Pinpoint the cell where the given text exists, returning its [x, y] midpoint coordinate. 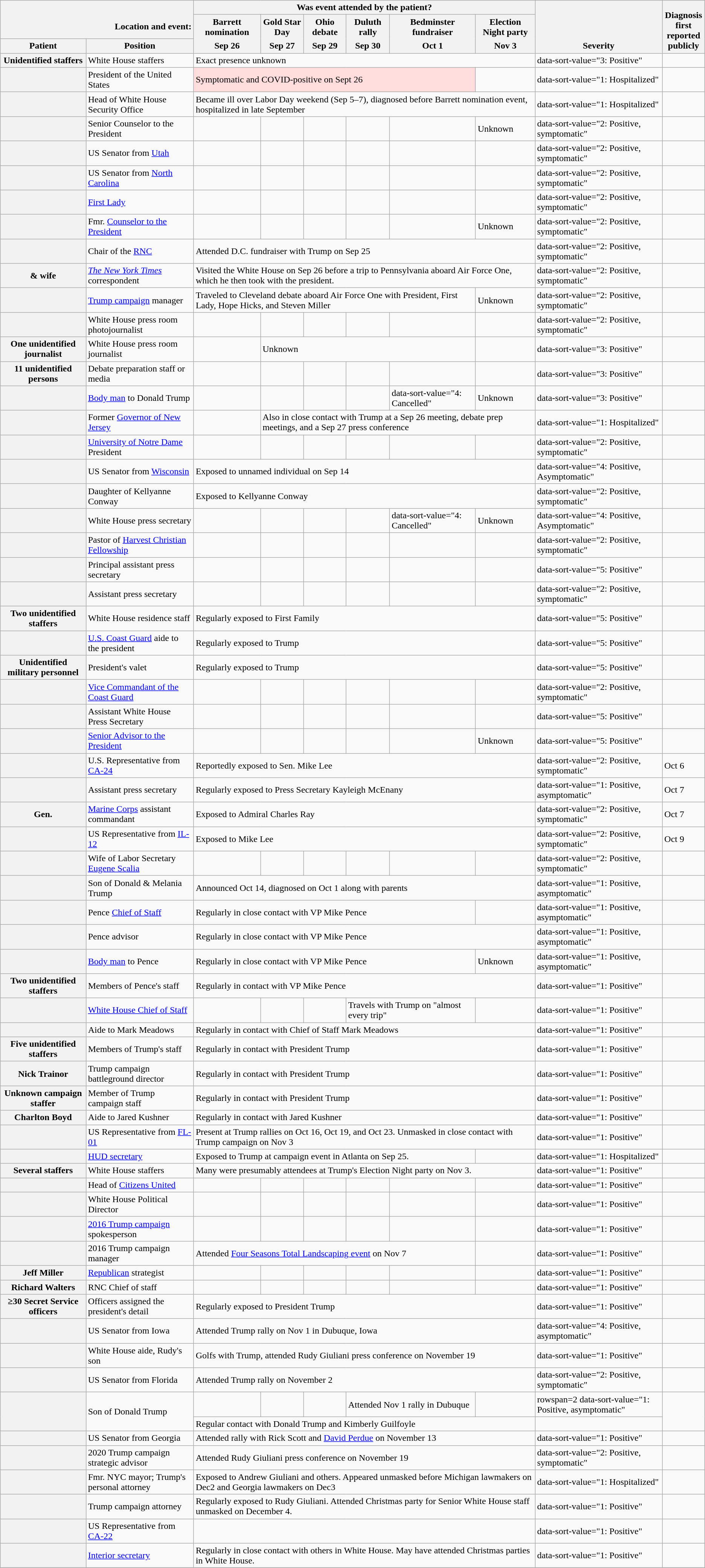
President of the United States [140, 80]
Exposed to Admiral Charles Ray [364, 814]
Body man to Donald Trump [140, 398]
Diagnosis first reported publicly [684, 27]
White House press room journalist [140, 349]
Also in close contact with Trump at a Sep 26 meeting, debate prep meetings, and a Sep 27 press conference [398, 422]
University of Notre Dame President [140, 447]
Gold Star Day [282, 27]
Exposed to Kellyanne Conway [364, 496]
Ohio debate [325, 27]
Wife of Labor Secretary Eugene Scalia [140, 863]
U.S. Coast Guard aide to the president [140, 643]
Regularly exposed to President Trump [364, 1307]
Head of Citizens United [140, 1185]
Body man to Pence [140, 961]
Principal assistant press secretary [140, 569]
2016 Trump campaign manager [140, 1253]
Richard Walters [43, 1287]
White House aide, Rudy's son [140, 1356]
Members of Trump's staff [140, 1049]
Traveled to Cleveland debate aboard Air Force One with President, First Lady, Hope Hicks, and Steven Miller [334, 300]
Oct 9 [684, 839]
Senior Counselor to the President [140, 129]
Exposed to unnamed individual on Sep 14 [364, 471]
Unidentified staffers [43, 60]
Symptomatic and COVID-positive on Sept 26 [334, 80]
Sep 29 [325, 46]
Five unidentified staffers [43, 1049]
White House press room photojournalist [140, 324]
US Senator from Florida [140, 1380]
Vice Commandant of the Coast Guard [140, 692]
Gen. [43, 814]
US Senator from Utah [140, 153]
Many were presumably attendees at Trump's Election Night party on Nov 3. [364, 1171]
Exposed to Mike Lee [364, 839]
2020 Trump campaign strategic advisor [140, 1457]
Members of Pence's staff [140, 986]
Jeff Miller [43, 1273]
Position [140, 46]
US Representative from CA-22 [140, 1531]
Sep 30 [368, 46]
Bedminster fundraiser [432, 27]
President's valet [140, 668]
US Representative from FL-01 [140, 1137]
Aide to Jared Kushner [140, 1117]
Regularly exposed to Press Secretary Kayleigh McEnany [364, 790]
Pence Chief of Staff [140, 912]
Present at Trump rallies on Oct 16, Oct 19, and Oct 23. Unmasked in close contact with Trump campaign on Nov 3 [364, 1137]
Exposed to Andrew Giuliani and others. Appeared unmasked before Michigan lawmakers on Dec2 and Georgia lawmakers on Dec3 [364, 1482]
Fmr. NYC mayor; Trump's personal attorney [140, 1482]
Attended Trump rally on Nov 1 in Dubuque, Iowa [364, 1331]
White House press secretary [140, 520]
Member of Trump campaign staff [140, 1098]
Regularly in contact with Jared Kushner [364, 1117]
≥30 Secret Service officers [43, 1307]
Became ill over Labor Day weekend (Sep 5–7), diagnosed before Barrett nomination event, hospitalized in late September [364, 104]
White House Political Director [140, 1204]
RNC Chief of staff [140, 1287]
US Senator from North Carolina [140, 178]
Location and event: [97, 27]
Republican strategist [140, 1273]
Son of Donald Trump [140, 1411]
Sep 26 [227, 46]
Oct 6 [684, 766]
Attended rally with Rick Scott and David Perdue on November 13 [364, 1438]
Attended Nov 1 rally in Dubuque [411, 1405]
Assistant White House Press Secretary [140, 717]
Head of White House Security Office [140, 104]
Announced Oct 14, diagnosed on Oct 1 along with parents [364, 888]
Oct 1 [432, 46]
Nov 3 [505, 46]
Election Night party [505, 27]
Severity [599, 27]
Interior secretary [140, 1555]
Unknown campaign staffer [43, 1098]
Regularly in close contact with others in White House. May have attended Christmas parties in White House. [364, 1555]
Aide to Mark Meadows [140, 1030]
Chair of the RNC [140, 251]
Regularly exposed to Rudy Giuliani. Attended Christmas party for Senior White House staff unmasked on December 4. [364, 1506]
Reportedly exposed to Sen. Mike Lee [364, 766]
rowspan=2 data-sort-value="1: Positive, asymptomatic" [599, 1405]
The New York Times correspondent [140, 276]
Pastor of Harvest Christian Fellowship [140, 545]
Attended Trump rally on November 2 [364, 1380]
US Senator from Iowa [140, 1331]
Trump campaign attorney [140, 1506]
Unidentified military personnel [43, 668]
One unidentified journalist [43, 349]
2016 Trump campaign spokesperson [140, 1229]
Attended Four Seasons Total Landscaping event on Nov 7 [334, 1253]
Trump campaign manager [140, 300]
Debate preparation staff or media [140, 373]
First Lady [140, 202]
Regularly in contact with Chief of Staff Mark Meadows [364, 1030]
11 unidentified persons [43, 373]
Fmr. Counselor to the President [140, 227]
& wife [43, 276]
US Senator from Georgia [140, 1438]
U.S. Representative from CA-24 [140, 766]
Travels with Trump on "almost every trip" [411, 1010]
Officers assigned the president's detail [140, 1307]
White House Chief of Staff [140, 1010]
Senior Advisor to the President [140, 741]
Visited the White House on Sep 26 before a trip to Pennsylvania aboard Air Force One, which he then took with the president. [364, 276]
Charlton Boyd [43, 1117]
Exact presence unknown [364, 60]
Son of Donald & Melania Trump [140, 888]
US Senator from Wisconsin [140, 471]
White House residence staff [140, 619]
Patient [43, 46]
Attended Rudy Giuliani press conference on November 19 [364, 1457]
Nick Trainor [43, 1073]
HUD secretary [140, 1156]
Sep 27 [282, 46]
Duluth rally [368, 27]
Daughter of Kellyanne Conway [140, 496]
US Representative from IL-12 [140, 839]
Was event attended by the patient? [364, 8]
Exposed to Trump at campaign event in Atlanta on Sep 25. [334, 1156]
Marine Corps assistant commandant [140, 814]
Former Governor of New Jersey [140, 422]
Several staffers [43, 1171]
Regular contact with Donald Trump and Kimberly Guilfoyle [364, 1424]
Pence advisor [140, 936]
Barrett nomination [227, 27]
Regularly exposed to First Family [364, 619]
data-sort-value="4: Positive, asymptomatic" [599, 1331]
Attended D.C. fundraiser with Trump on Sep 25 [364, 251]
Golfs with Trump, attended Rudy Giuliani press conference on November 19 [364, 1356]
Regularly in contact with VP Mike Pence [364, 986]
Trump campaign battleground director [140, 1073]
